Provide the (x, y) coordinate of the cell's center where the given text is located.  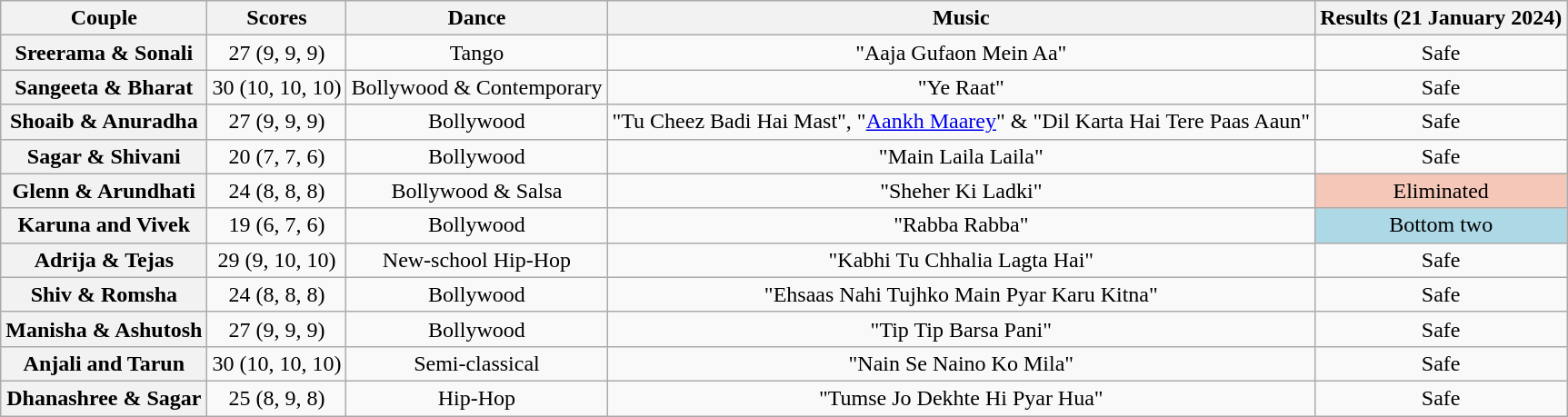
Couple (104, 18)
Scores (276, 18)
New-school Hip-Hop (476, 260)
Tango (476, 53)
Music (962, 18)
25 (8, 9, 8) (276, 398)
20 (7, 7, 6) (276, 156)
"Aaja Gufaon Mein Aa" (962, 53)
19 (6, 7, 6) (276, 225)
Shoaib & Anuradha (104, 122)
"Main Laila Laila" (962, 156)
29 (9, 10, 10) (276, 260)
"Rabba Rabba" (962, 225)
Glenn & Arundhati (104, 191)
"Tu Cheez Badi Hai Mast", "Aankh Maarey" & "Dil Karta Hai Tere Paas Aaun" (962, 122)
Sreerama & Sonali (104, 53)
Dance (476, 18)
"Ye Raat" (962, 87)
"Sheher Ki Ladki" (962, 191)
Hip-Hop (476, 398)
Adrija & Tejas (104, 260)
Sagar & Shivani (104, 156)
"Ehsaas Nahi Tujhko Main Pyar Karu Kitna" (962, 294)
"Tumse Jo Dekhte Hi Pyar Hua" (962, 398)
Eliminated (1442, 191)
Bollywood & Contemporary (476, 87)
"Tip Tip Barsa Pani" (962, 329)
Dhanashree & Sagar (104, 398)
Anjali and Tarun (104, 363)
Karuna and Vivek (104, 225)
"Kabhi Tu Chhalia Lagta Hai" (962, 260)
Bollywood & Salsa (476, 191)
Bottom two (1442, 225)
Shiv & Romsha (104, 294)
Results (21 January 2024) (1442, 18)
Manisha & Ashutosh (104, 329)
"Nain Se Naino Ko Mila" (962, 363)
Sangeeta & Bharat (104, 87)
Semi-classical (476, 363)
